Search for the cell housing the specified text and yield its (x, y) center coordinate. 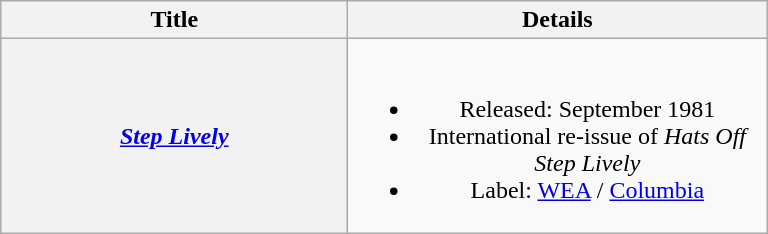
Title (174, 20)
Details (558, 20)
Step Lively (174, 136)
Released: September 1981International re-issue of Hats Off Step LivelyLabel: WEA / Columbia (558, 136)
